For the text-containing cell, return its midpoint in (x, y) coordinate format. 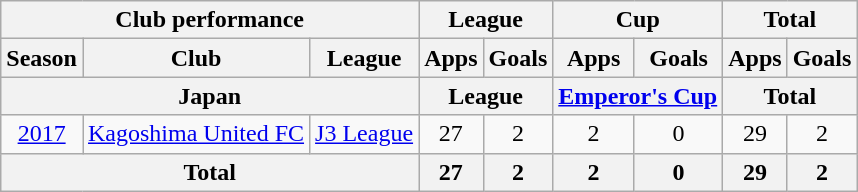
Season (42, 58)
J3 League (364, 134)
Cup (638, 20)
Club (196, 58)
Kagoshima United FC (196, 134)
Emperor's Cup (638, 96)
Club performance (210, 20)
Japan (210, 96)
2017 (42, 134)
